Return (X, Y) of the center of cell containing provided text 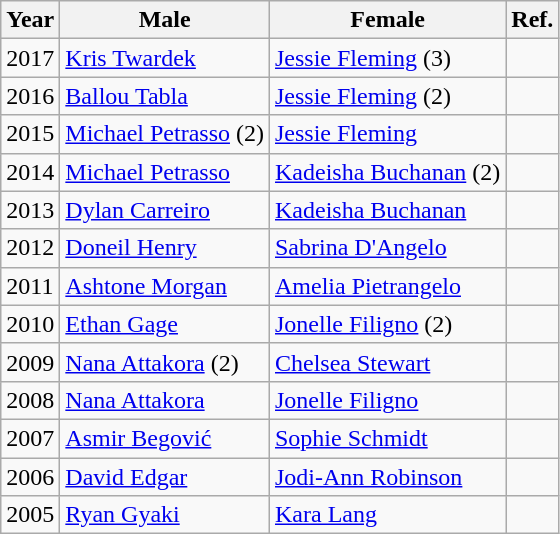
Ashtone Morgan (165, 286)
2007 (30, 438)
Michael Petrasso (165, 172)
2016 (30, 96)
David Edgar (165, 477)
Jonelle Filigno (2) (387, 324)
2011 (30, 286)
Sophie Schmidt (387, 438)
2005 (30, 515)
Ballou Tabla (165, 96)
Jessie Fleming (3) (387, 58)
Doneil Henry (165, 248)
Chelsea Stewart (387, 362)
Ref. (532, 20)
Jessie Fleming (387, 134)
2013 (30, 210)
Nana Attakora (2) (165, 362)
Jodi-Ann Robinson (387, 477)
Jonelle Filigno (387, 400)
2015 (30, 134)
Asmir Begović (165, 438)
Kara Lang (387, 515)
2017 (30, 58)
Ryan Gyaki (165, 515)
2012 (30, 248)
Ethan Gage (165, 324)
Michael Petrasso (2) (165, 134)
2014 (30, 172)
Year (30, 20)
Amelia Pietrangelo (387, 286)
Kris Twardek (165, 58)
2006 (30, 477)
Male (165, 20)
Female (387, 20)
Nana Attakora (165, 400)
2008 (30, 400)
Dylan Carreiro (165, 210)
2009 (30, 362)
Sabrina D'Angelo (387, 248)
Kadeisha Buchanan (387, 210)
Kadeisha Buchanan (2) (387, 172)
2010 (30, 324)
Jessie Fleming (2) (387, 96)
